Output the [x, y] coordinate of the center of the cell containing the given text.  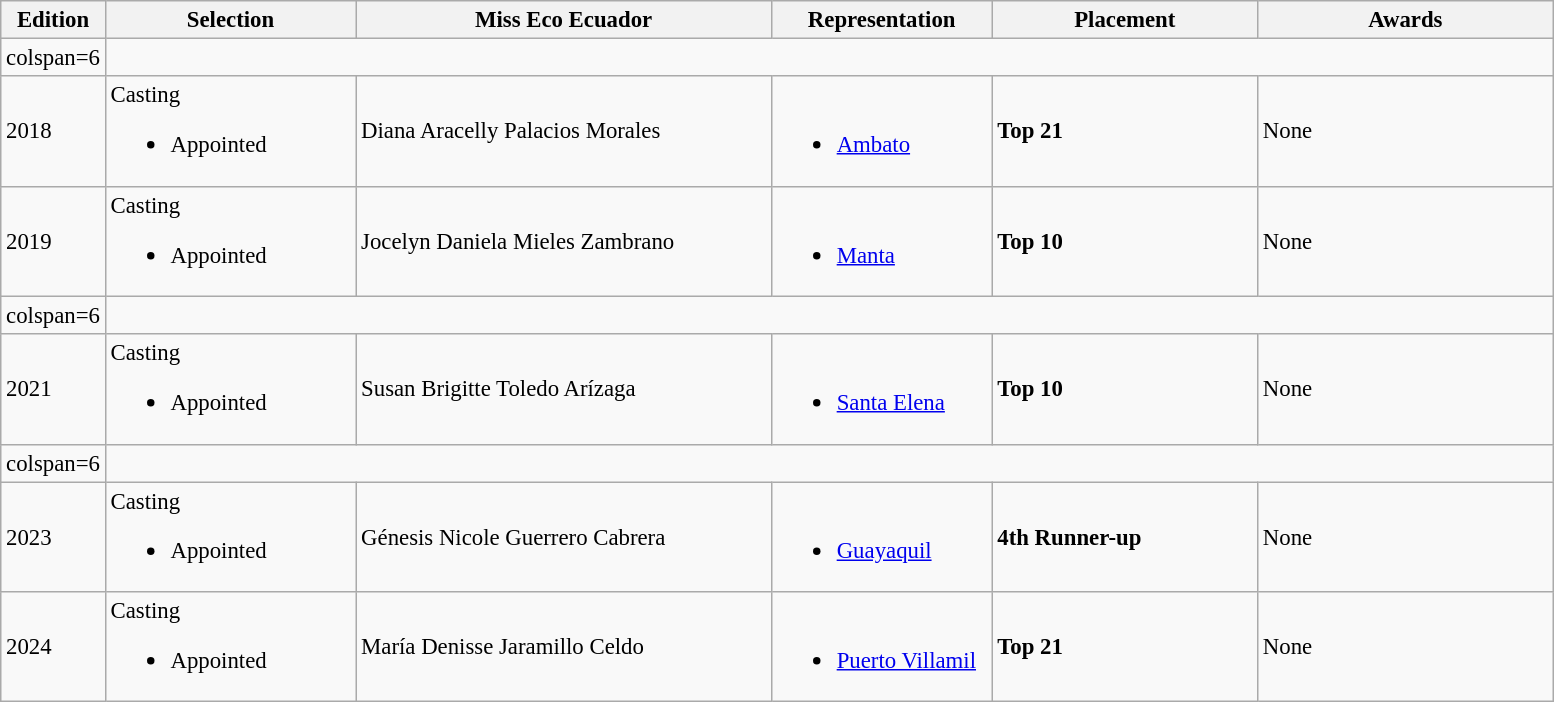
Awards [1406, 20]
Manta [882, 241]
Representation [882, 20]
4th Runner-up [1125, 537]
Edition [53, 20]
2021 [53, 389]
Miss Eco Ecuador [564, 20]
2023 [53, 537]
2019 [53, 241]
2024 [53, 647]
Guayaquil [882, 537]
Susan Brigitte Toledo Arízaga [564, 389]
2018 [53, 131]
Jocelyn Daniela Mieles Zambrano [564, 241]
Placement [1125, 20]
Santa Elena [882, 389]
Ambato [882, 131]
Génesis Nicole Guerrero Cabrera [564, 537]
María Denisse Jaramillo Celdo [564, 647]
Puerto Villamil [882, 647]
Selection [230, 20]
Diana Aracelly Palacios Morales [564, 131]
